Determine the (x, y) coordinate at the center of the cell enclosing the given text.  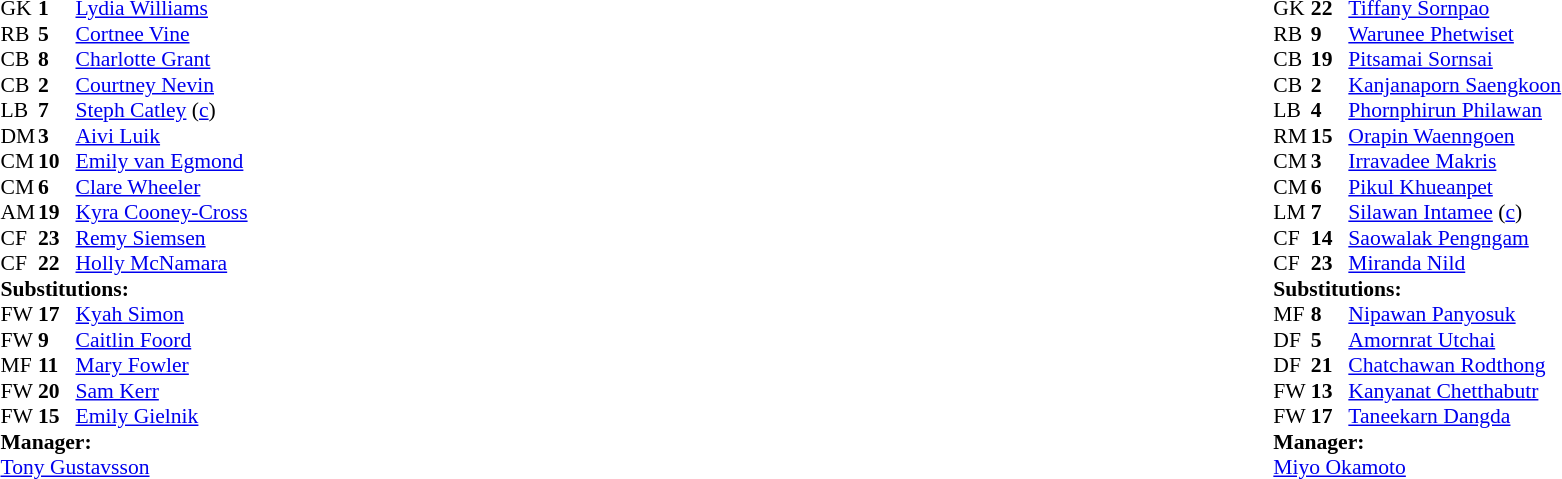
DM (19, 136)
Chatchawan Rodthong (1454, 365)
Steph Catley (c) (162, 111)
Nipawan Panyosuk (1454, 315)
Saowalak Pengngam (1454, 238)
Pikul Khueanpet (1454, 187)
Emily van Egmond (162, 161)
Irravadee Makris (1454, 161)
11 (57, 365)
Charlotte Grant (162, 59)
10 (57, 161)
Orapin Waenngoen (1454, 136)
14 (1330, 238)
4 (1330, 111)
Kyra Cooney-Cross (162, 213)
AM (19, 213)
21 (1330, 365)
Clare Wheeler (162, 187)
Warunee Phetwiset (1454, 34)
Courtney Nevin (162, 85)
Kanjanaporn Saengkoon (1454, 85)
22 (57, 263)
RM (1292, 136)
Aivi Luik (162, 136)
Holly McNamara (162, 263)
Silawan Intamee (c) (1454, 213)
13 (1330, 391)
LM (1292, 213)
Miranda Nild (1454, 263)
Mary Fowler (162, 365)
Caitlin Foord (162, 340)
Amornrat Utchai (1454, 340)
Sam Kerr (162, 391)
Remy Siemsen (162, 238)
Emily Gielnik (162, 417)
Cortnee Vine (162, 34)
20 (57, 391)
Pitsamai Sornsai (1454, 59)
Phornphirun Philawan (1454, 111)
Taneekarn Dangda (1454, 417)
Kanyanat Chetthabutr (1454, 391)
Kyah Simon (162, 315)
